Identify which cell holds the provided text, then report its [X, Y] central coordinate. 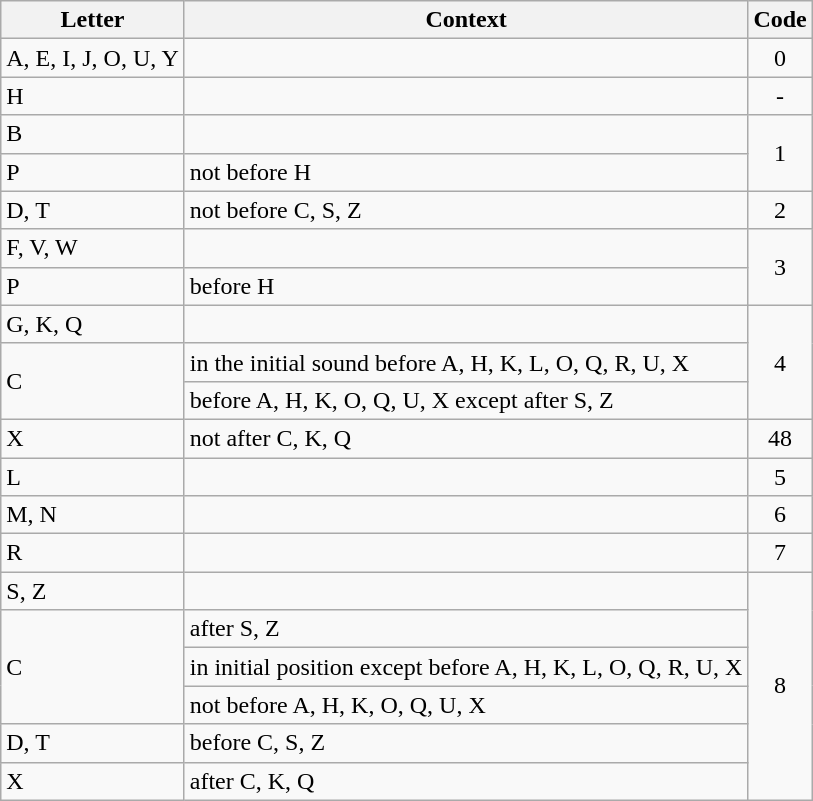
L [92, 477]
6 [780, 515]
3 [780, 267]
not after C, K, Q [466, 438]
B [92, 134]
in initial position except before A, H, K, L, O, Q, R, U, X [466, 667]
A, E, I, J, O, U, Y [92, 58]
S, Z [92, 591]
not before C, S, Z [466, 210]
- [780, 96]
4 [780, 362]
1 [780, 153]
M, N [92, 515]
after S, Z [466, 629]
not before A, H, K, O, Q, U, X [466, 705]
0 [780, 58]
8 [780, 686]
Context [466, 20]
2 [780, 210]
before H [466, 286]
F, V, W [92, 248]
in the initial sound before A, H, K, L, O, Q, R, U, X [466, 362]
H [92, 96]
not before H [466, 172]
5 [780, 477]
48 [780, 438]
before C, S, Z [466, 743]
before A, H, K, O, Q, U, X except after S, Z [466, 400]
Letter [92, 20]
G, K, Q [92, 324]
7 [780, 553]
after C, K, Q [466, 781]
R [92, 553]
Code [780, 20]
